Output the [x, y] coordinate of the center of the cell containing the given text.  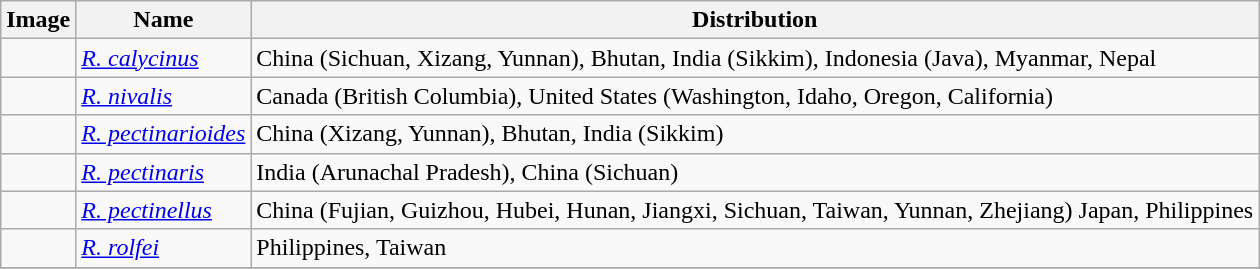
R. rolfei [164, 248]
China (Sichuan, Xizang, Yunnan), Bhutan, India (Sikkim), Indonesia (Java), Myanmar, Nepal [755, 58]
R. pectinaris [164, 172]
Name [164, 20]
Philippines, Taiwan [755, 248]
R. pectinellus [164, 210]
China (Xizang, Yunnan), Bhutan, India (Sikkim) [755, 134]
R. pectinarioides [164, 134]
China (Fujian, Guizhou, Hubei, Hunan, Jiangxi, Sichuan, Taiwan, Yunnan, Zhejiang) Japan, Philippines [755, 210]
Canada (British Columbia), United States (Washington, Idaho, Oregon, California) [755, 96]
Distribution [755, 20]
Image [38, 20]
India (Arunachal Pradesh), China (Sichuan) [755, 172]
R. calycinus [164, 58]
R. nivalis [164, 96]
